Provide the (X, Y) coordinate of the cell's center where the given text is located.  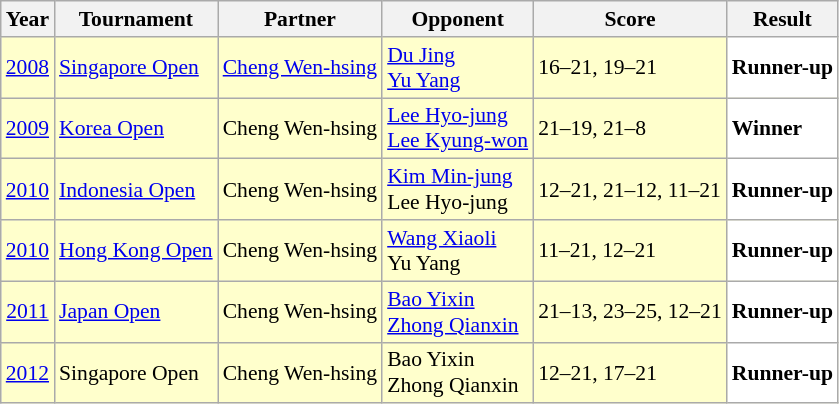
Partner (300, 19)
Japan Open (136, 312)
Wang Xiaoli Yu Yang (458, 250)
Lee Hyo-jung Lee Kyung-won (458, 128)
2012 (28, 372)
12–21, 21–12, 11–21 (630, 190)
Opponent (458, 19)
16–21, 19–21 (630, 68)
Tournament (136, 19)
12–21, 17–21 (630, 372)
Korea Open (136, 128)
Kim Min-jung Lee Hyo-jung (458, 190)
21–13, 23–25, 12–21 (630, 312)
2008 (28, 68)
Result (782, 19)
11–21, 12–21 (630, 250)
Winner (782, 128)
Hong Kong Open (136, 250)
Du Jing Yu Yang (458, 68)
2011 (28, 312)
2009 (28, 128)
Indonesia Open (136, 190)
21–19, 21–8 (630, 128)
Year (28, 19)
Score (630, 19)
